Extract the [x, y] coordinate from the center of the cell holding the provided text.  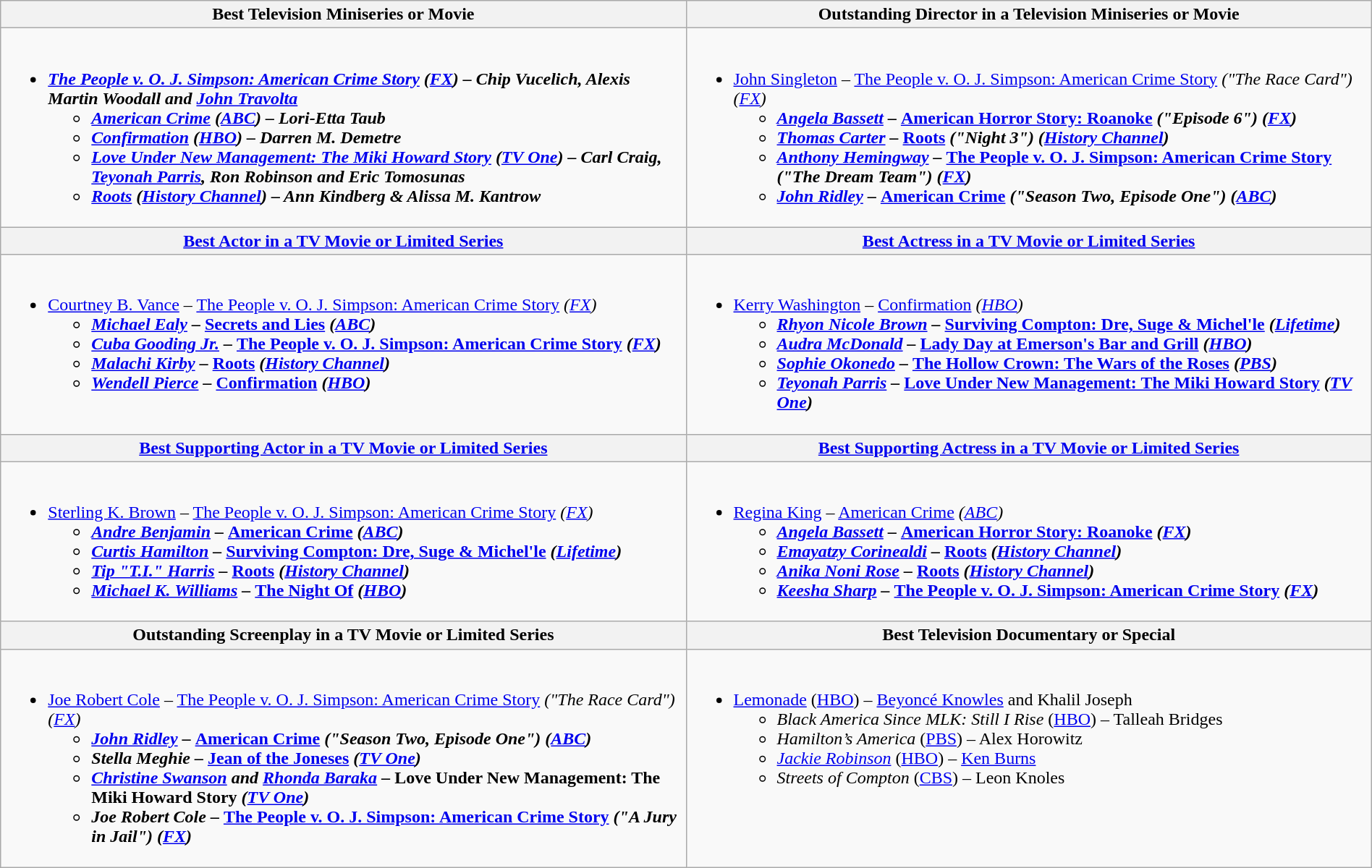
Best Supporting Actor in a TV Movie or Limited Series [343, 448]
Best Television Documentary or Special [1029, 635]
Best Actor in a TV Movie or Limited Series [343, 241]
Outstanding Screenplay in a TV Movie or Limited Series [343, 635]
Outstanding Director in a Television Miniseries or Movie [1029, 14]
Best Supporting Actress in a TV Movie or Limited Series [1029, 448]
Best Actress in a TV Movie or Limited Series [1029, 241]
Best Television Miniseries or Movie [343, 14]
